Locate the cell with the specified text and output its (x, y) center coordinate. 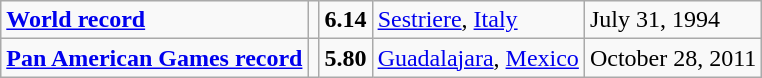
Pan American Games record (154, 58)
Sestriere, Italy (478, 20)
World record (154, 20)
July 31, 1994 (672, 20)
Guadalajara, Mexico (478, 58)
5.80 (346, 58)
October 28, 2011 (672, 58)
6.14 (346, 20)
